Locate the cell with the specified text and output its [x, y] center coordinate. 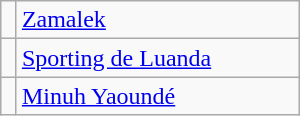
Zamalek [158, 20]
Sporting de Luanda [158, 58]
Minuh Yaoundé [158, 96]
